Pinpoint the cell where the given text exists, returning its [x, y] midpoint coordinate. 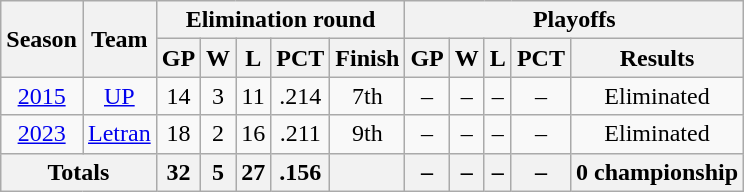
2023 [42, 134]
Letran [119, 134]
32 [178, 172]
9th [368, 134]
Results [656, 58]
.214 [300, 96]
14 [178, 96]
11 [254, 96]
Finish [368, 58]
18 [178, 134]
5 [218, 172]
27 [254, 172]
Totals [78, 172]
0 championship [656, 172]
.211 [300, 134]
UP [119, 96]
.156 [300, 172]
Elimination round [280, 20]
2015 [42, 96]
16 [254, 134]
7th [368, 96]
Playoffs [574, 20]
2 [218, 134]
3 [218, 96]
Season [42, 39]
Team [119, 39]
